Provide the [X, Y] coordinate of the cell's center where the given text is located.  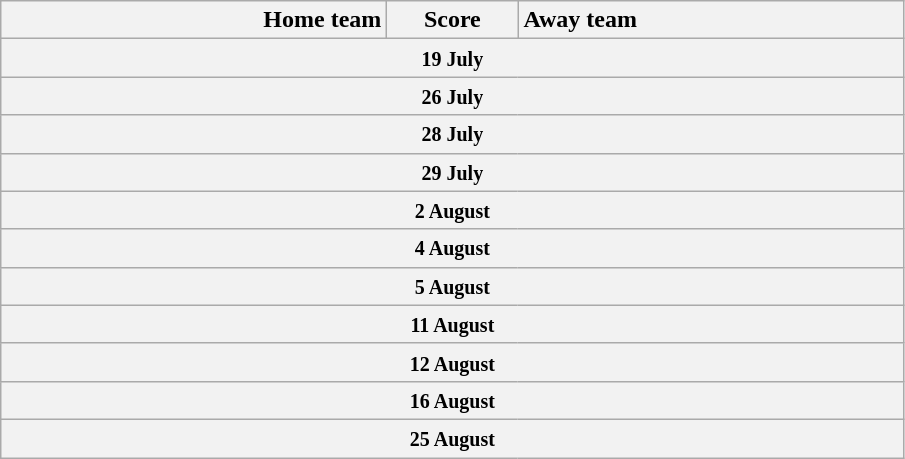
11 August [452, 324]
25 August [452, 438]
Home team [194, 20]
19 July [452, 58]
Score [452, 20]
28 July [452, 134]
5 August [452, 286]
12 August [452, 362]
26 July [452, 96]
2 August [452, 210]
16 August [452, 400]
4 August [452, 248]
Away team [711, 20]
29 July [452, 172]
